Locate the cell with the specified text and output its (x, y) center coordinate. 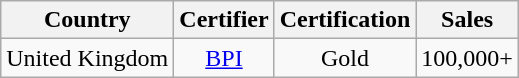
United Kingdom (88, 58)
Certifier (224, 20)
Country (88, 20)
Sales (468, 20)
Certification (345, 20)
100,000+ (468, 58)
BPI (224, 58)
Gold (345, 58)
